Search for the cell housing the specified text and yield its [X, Y] center coordinate. 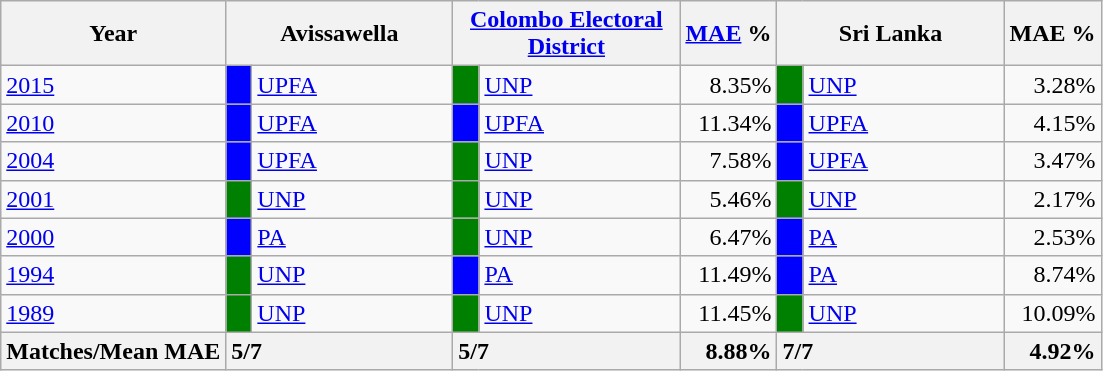
10.09% [1052, 313]
8.35% [728, 85]
7.58% [728, 161]
2.53% [1052, 237]
11.45% [728, 313]
Sri Lanka [890, 34]
Year [114, 34]
8.88% [728, 351]
Matches/Mean MAE [114, 351]
2000 [114, 237]
7/7 [890, 351]
2.17% [1052, 199]
6.47% [728, 237]
4.15% [1052, 123]
2001 [114, 199]
11.49% [728, 275]
1994 [114, 275]
1989 [114, 313]
Colombo Electoral District [566, 34]
5.46% [728, 199]
3.47% [1052, 161]
Avissawella [340, 34]
2004 [114, 161]
8.74% [1052, 275]
3.28% [1052, 85]
2010 [114, 123]
4.92% [1052, 351]
11.34% [728, 123]
2015 [114, 85]
